Scan for the cell matching the given text and deliver its [X, Y] coordinate at center. 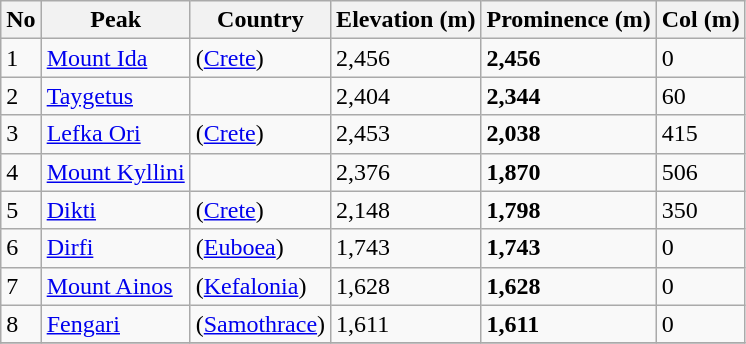
6 [21, 248]
1,798 [568, 210]
2,038 [568, 134]
2,404 [406, 96]
Mount Ida [116, 58]
3 [21, 134]
2,148 [406, 210]
(Kefalonia) [260, 286]
Peak [116, 20]
60 [700, 96]
Prominence (m) [568, 20]
8 [21, 324]
No [21, 20]
415 [700, 134]
7 [21, 286]
Mount Kyllini [116, 172]
2,344 [568, 96]
1,870 [568, 172]
2,453 [406, 134]
506 [700, 172]
4 [21, 172]
Lefka Ori [116, 134]
(Samothrace) [260, 324]
Country [260, 20]
2 [21, 96]
1 [21, 58]
2,376 [406, 172]
(Euboea) [260, 248]
Mount Ainos [116, 286]
Fengari [116, 324]
Elevation (m) [406, 20]
5 [21, 210]
Col (m) [700, 20]
Taygetus [116, 96]
Dirfi [116, 248]
350 [700, 210]
Dikti [116, 210]
